For the text-containing cell, return its midpoint in [X, Y] coordinate format. 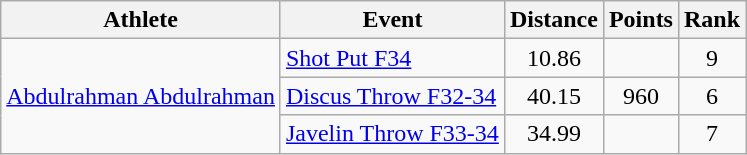
Discus Throw F32-34 [392, 96]
960 [640, 96]
Event [392, 20]
Distance [554, 20]
10.86 [554, 58]
Rank [712, 20]
7 [712, 134]
Abdulrahman Abdulrahman [141, 96]
Athlete [141, 20]
Points [640, 20]
6 [712, 96]
Javelin Throw F33-34 [392, 134]
34.99 [554, 134]
9 [712, 58]
Shot Put F34 [392, 58]
40.15 [554, 96]
